Scan for the cell matching the given text and deliver its [x, y] coordinate at center. 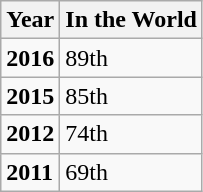
69th [132, 172]
In the World [132, 20]
2015 [30, 96]
89th [132, 58]
85th [132, 96]
Year [30, 20]
2012 [30, 134]
2011 [30, 172]
2016 [30, 58]
74th [132, 134]
